Determine the (x, y) coordinate at the center of the cell enclosing the given text.  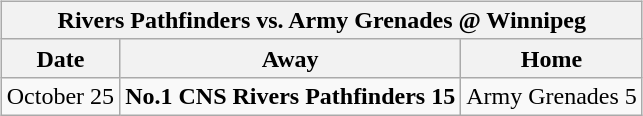
Home (552, 58)
Army Grenades 5 (552, 96)
Away (290, 58)
Date (60, 58)
No.1 CNS Rivers Pathfinders 15 (290, 96)
Rivers Pathfinders vs. Army Grenades @ Winnipeg (322, 20)
October 25 (60, 96)
